From the cell containing the given text, extract its center point as [X, Y] coordinate. 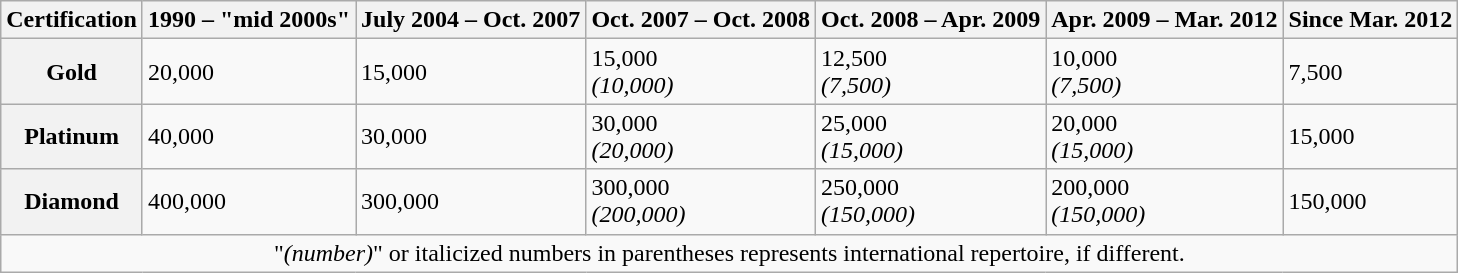
Platinum [72, 136]
20,000 [248, 72]
200,000(150,000) [1164, 202]
20,000(15,000) [1164, 136]
Since Mar. 2012 [1370, 20]
Oct. 2007 – Oct. 2008 [701, 20]
15,000(10,000) [701, 72]
30,000 [471, 136]
40,000 [248, 136]
Certification [72, 20]
July 2004 – Oct. 2007 [471, 20]
Oct. 2008 – Apr. 2009 [931, 20]
30,000(20,000) [701, 136]
300,000 [471, 202]
25,000(15,000) [931, 136]
Gold [72, 72]
Apr. 2009 – Mar. 2012 [1164, 20]
1990 – "mid 2000s" [248, 20]
250,000(150,000) [931, 202]
150,000 [1370, 202]
400,000 [248, 202]
Diamond [72, 202]
10,000(7,500) [1164, 72]
300,000(200,000) [701, 202]
12,500(7,500) [931, 72]
"(number)" or italicized numbers in parentheses represents international repertoire, if different. [730, 253]
7,500 [1370, 72]
